Return (x, y) of the center of cell containing provided text 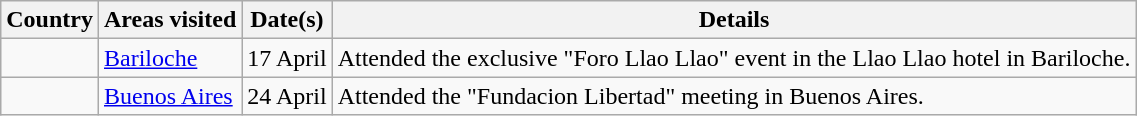
Areas visited (170, 20)
Details (734, 20)
Attended the exclusive "Foro Llao Llao" event in the Llao Llao hotel in Bariloche. (734, 58)
24 April (287, 96)
Bariloche (170, 58)
Date(s) (287, 20)
Country (50, 20)
Attended the "Fundacion Libertad" meeting in Buenos Aires. (734, 96)
Buenos Aires (170, 96)
17 April (287, 58)
